For the text-containing cell, return its midpoint in [X, Y] coordinate format. 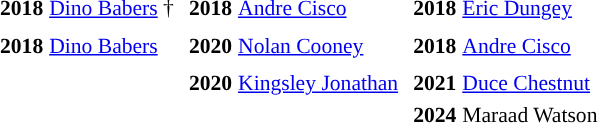
Dino Babers [112, 46]
Kingsley Jonathan [318, 83]
2021 [435, 83]
2018 [435, 46]
Nolan Cooney [318, 46]
